Determine the [x, y] coordinate at the center of the cell enclosing the given text.  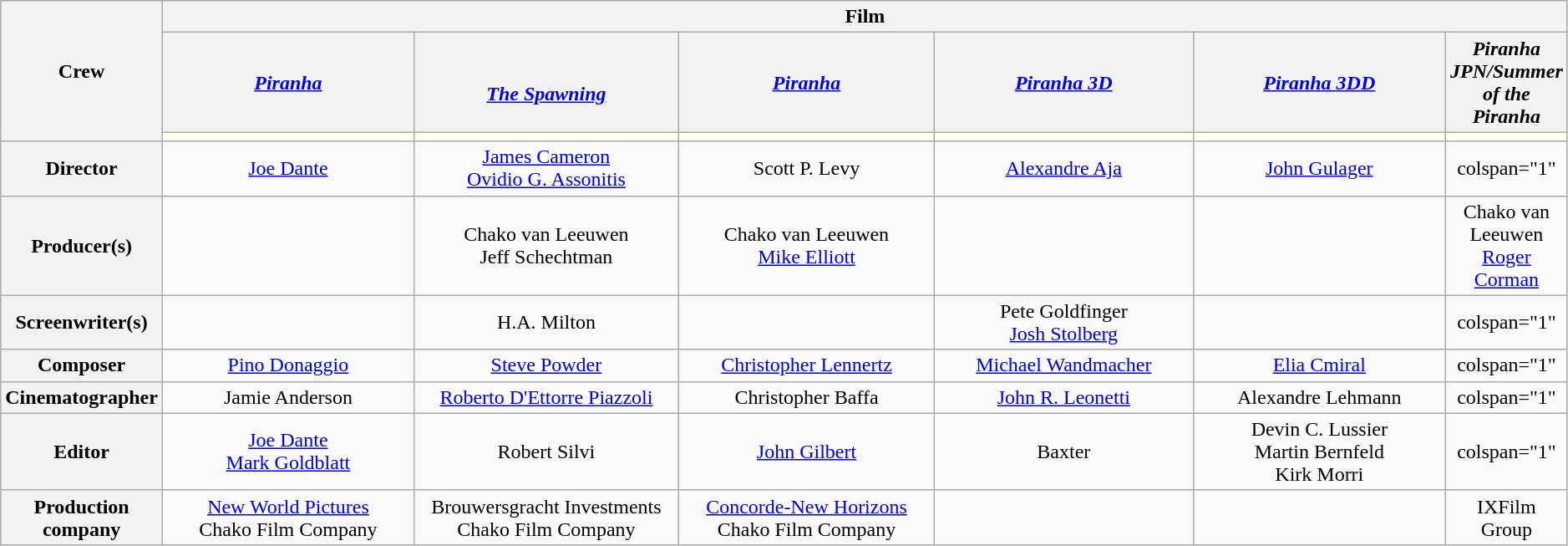
Joe DanteMark Goldblatt [287, 452]
Chako van LeeuwenJeff Schechtman [546, 246]
Chako van LeeuwenRoger Corman [1506, 246]
Brouwersgracht InvestmentsChako Film Company [546, 517]
Alexandre Aja [1064, 169]
Roberto D'Ettorre Piazzoli [546, 397]
John Gilbert [806, 452]
Crew [82, 71]
Piranha 3D [1064, 82]
Baxter [1064, 452]
Robert Silvi [546, 452]
Christopher Baffa [806, 397]
John Gulager [1319, 169]
H.A. Milton [546, 323]
Joe Dante [287, 169]
Screenwriter(s) [82, 323]
Producer(s) [82, 246]
Jamie Anderson [287, 397]
Production company [82, 517]
Elia Cmiral [1319, 365]
Director [82, 169]
Scott P. Levy [806, 169]
Composer [82, 365]
The Spawning [546, 82]
Film [865, 17]
Cinematographer [82, 397]
John R. Leonetti [1064, 397]
Steve Powder [546, 365]
Pino Donaggio [287, 365]
James CameronOvidio G. Assonitis [546, 169]
Devin C. LussierMartin BernfeldKirk Morri [1319, 452]
IXFilm Group [1506, 517]
Piranha 3DD [1319, 82]
Michael Wandmacher [1064, 365]
Piranha JPN/Summer of the Piranha [1506, 82]
New World PicturesChako Film Company [287, 517]
Christopher Lennertz [806, 365]
Pete GoldfingerJosh Stolberg [1064, 323]
Alexandre Lehmann [1319, 397]
Concorde-New HorizonsChako Film Company [806, 517]
Editor [82, 452]
Chako van LeeuwenMike Elliott [806, 246]
